Pinpoint the cell where the given text exists, returning its (x, y) midpoint coordinate. 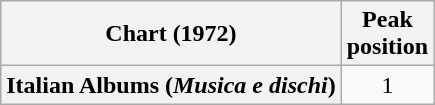
1 (387, 85)
Italian Albums (Musica e dischi) (171, 85)
Peakposition (387, 34)
Chart (1972) (171, 34)
